Capture the cell that displays the provided text and extract its (X, Y) central coordinate. 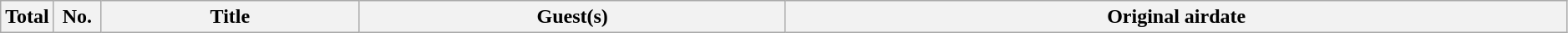
Title (230, 17)
No. (77, 17)
Total (28, 17)
Guest(s) (572, 17)
Original airdate (1176, 17)
